Identify which cell holds the provided text, then report its (X, Y) central coordinate. 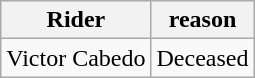
Deceased (202, 58)
Victor Cabedo (76, 58)
Rider (76, 20)
reason (202, 20)
